Identify which cell holds the provided text, then report its (x, y) central coordinate. 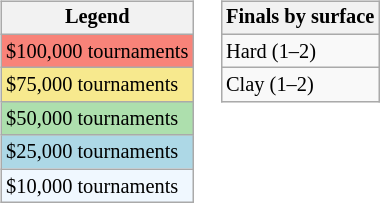
$100,000 tournaments (97, 51)
Clay (1–2) (300, 85)
$25,000 tournaments (97, 152)
$75,000 tournaments (97, 85)
Finals by surface (300, 18)
Hard (1–2) (300, 51)
$10,000 tournaments (97, 186)
$50,000 tournaments (97, 119)
Legend (97, 18)
